Return the [X, Y] coordinate for the center point of the cell that contains the specified text.  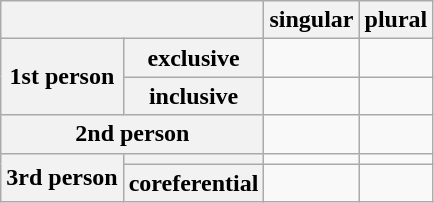
3rd person [62, 178]
singular [312, 20]
plural [396, 20]
2nd person [132, 134]
coreferential [194, 183]
inclusive [194, 96]
1st person [62, 77]
exclusive [194, 58]
